Search for the cell housing the specified text and yield its (x, y) center coordinate. 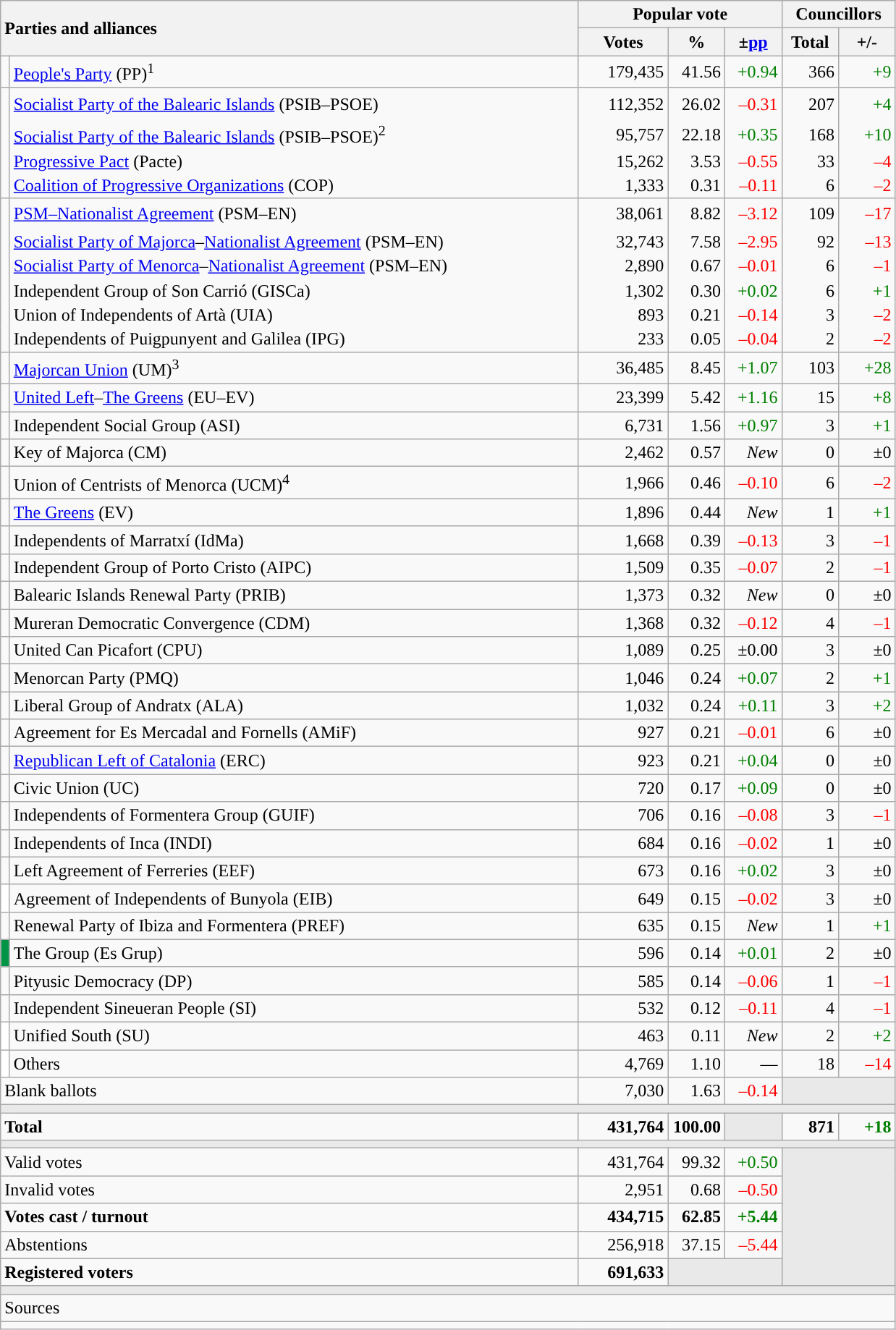
±pp (753, 42)
Agreement for Es Mercadal and Fornells (AMiF) (294, 733)
Socialist Party of Menorca–Nationalist Agreement (PSM–EN) (294, 266)
–2.95 (753, 242)
Independents of Formentera Group (GUIF) (294, 816)
+0.35 (753, 135)
256,918 (623, 1245)
0.46 (696, 483)
1,966 (623, 483)
+5.44 (753, 1217)
6,731 (623, 425)
7,030 (623, 1091)
–13 (867, 242)
103 (811, 368)
112,352 (623, 103)
366 (811, 72)
15,262 (623, 161)
1,368 (623, 623)
95,757 (623, 135)
673 (623, 871)
0.57 (696, 453)
62.85 (696, 1217)
–17 (867, 214)
Independent Group of Son Carrió (GISCa) (294, 291)
532 (623, 1008)
0.30 (696, 291)
Independents of Puigpunyent and Galilea (IPG) (294, 339)
7.58 (696, 242)
Pityusic Democracy (DP) (294, 980)
100.00 (696, 1127)
–0.31 (753, 103)
1,046 (623, 678)
United Left–The Greens (EU–EV) (294, 398)
Parties and alliances (289, 28)
The Greens (EV) (294, 512)
Agreement of Independents of Bunyola (EIB) (294, 898)
706 (623, 816)
Socialist Party of the Balearic Islands (PSIB–PSOE)2 (294, 135)
Independents of Inca (INDI) (294, 843)
0.44 (696, 512)
+0.01 (753, 953)
684 (623, 843)
+28 (867, 368)
109 (811, 214)
+10 (867, 135)
Menorcan Party (PMQ) (294, 678)
Registered voters (289, 1272)
0.11 (696, 1036)
5.42 (696, 398)
871 (811, 1127)
2,890 (623, 266)
2,462 (623, 453)
–5.44 (753, 1245)
720 (623, 788)
+/- (867, 42)
923 (623, 761)
585 (623, 980)
United Can Picafort (CPU) (294, 651)
33 (811, 161)
0.35 (696, 567)
–0.04 (753, 339)
168 (811, 135)
+0.50 (753, 1162)
635 (623, 926)
691,633 (623, 1272)
0.25 (696, 651)
Socialist Party of Majorca–Nationalist Agreement (PSM–EN) (294, 242)
463 (623, 1036)
Civic Union (UC) (294, 788)
Socialist Party of the Balearic Islands (PSIB–PSOE) (294, 103)
–14 (867, 1064)
Independent Social Group (ASI) (294, 425)
23,399 (623, 398)
1,089 (623, 651)
Coalition of Progressive Organizations (COP) (294, 186)
Valid votes (289, 1162)
–0.06 (753, 980)
1.56 (696, 425)
Popular vote (680, 14)
Blank ballots (289, 1091)
1,032 (623, 706)
3.53 (696, 161)
0.05 (696, 339)
4,769 (623, 1064)
0.31 (696, 186)
–0.07 (753, 567)
434,715 (623, 1217)
Others (294, 1064)
Majorcan Union (UM)3 (294, 368)
37.15 (696, 1245)
–0.13 (753, 540)
596 (623, 953)
±0.00 (753, 651)
–0.08 (753, 816)
8.45 (696, 368)
1,333 (623, 186)
— (753, 1064)
893 (623, 315)
+0.94 (753, 72)
Independent Sineueran People (SI) (294, 1008)
The Group (Es Grup) (294, 953)
0.12 (696, 1008)
1,373 (623, 596)
Independents of Marratxí (IdMa) (294, 540)
207 (811, 103)
179,435 (623, 72)
+0.09 (753, 788)
–3.12 (753, 214)
92 (811, 242)
2,951 (623, 1190)
Votes (623, 42)
36,485 (623, 368)
32,743 (623, 242)
Liberal Group of Andratx (ALA) (294, 706)
+8 (867, 398)
+18 (867, 1127)
18 (811, 1064)
People's Party (PP)1 (294, 72)
0.17 (696, 788)
+1.16 (753, 398)
8.82 (696, 214)
1,668 (623, 540)
41.56 (696, 72)
15 (811, 398)
0.67 (696, 266)
+1.07 (753, 368)
38,061 (623, 214)
233 (623, 339)
+9 (867, 72)
99.32 (696, 1162)
0.68 (696, 1190)
Union of Centrists of Menorca (UCM)4 (294, 483)
0.39 (696, 540)
Invalid votes (289, 1190)
1.10 (696, 1064)
Councillors (838, 14)
Balearic Islands Renewal Party (PRIB) (294, 596)
+0.04 (753, 761)
+0.07 (753, 678)
22.18 (696, 135)
Mureran Democratic Convergence (CDM) (294, 623)
+4 (867, 103)
Progressive Pact (Pacte) (294, 161)
Independent Group of Porto Cristo (AIPC) (294, 567)
1,509 (623, 567)
PSM–Nationalist Agreement (PSM–EN) (294, 214)
Renewal Party of Ibiza and Formentera (PREF) (294, 926)
649 (623, 898)
Republican Left of Catalonia (ERC) (294, 761)
Left Agreement of Ferreries (EEF) (294, 871)
927 (623, 733)
26.02 (696, 103)
1,302 (623, 291)
% (696, 42)
–0.50 (753, 1190)
1.63 (696, 1091)
Key of Majorca (CM) (294, 453)
Votes cast / turnout (289, 1217)
–0.55 (753, 161)
Abstentions (289, 1245)
1,896 (623, 512)
–0.10 (753, 483)
–0.12 (753, 623)
Unified South (SU) (294, 1036)
Union of Independents of Artà (UIA) (294, 315)
+0.97 (753, 425)
+0.11 (753, 706)
Sources (448, 1308)
–4 (867, 161)
